Detect which cell encompasses the target text, then output its (X, Y) center coordinate. 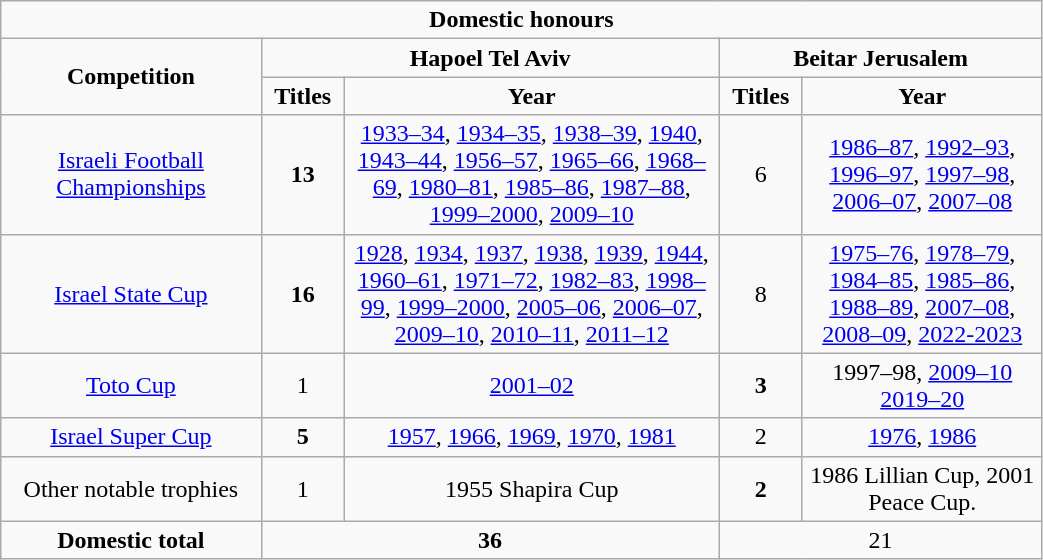
1975–76, 1978–79, 1984–85, 1985–86, 1988–89, 2007–08, 2008–09, 2022-2023 (922, 294)
2001–02 (532, 386)
Israeli Football Championships (131, 174)
1976, 1986 (922, 437)
Hapoel Tel Aviv (490, 58)
1986 Lillian Cup, 2001 Peace Cup. (922, 488)
1986–87, 1992–93, 1996–97, 1997–98, 2006–07, 2007–08 (922, 174)
Israel State Cup (131, 294)
1997–98, 2009–10 2019–20 (922, 386)
Toto Cup (131, 386)
Other notable trophies (131, 488)
3 (760, 386)
Domestic honours (522, 20)
Competition (131, 77)
1928, 1934, 1937, 1938, 1939, 1944, 1960–61, 1971–72, 1982–83, 1998–99, 1999–2000, 2005–06, 2006–07, 2009–10, 2010–11, 2011–12 (532, 294)
36 (490, 540)
13 (302, 174)
16 (302, 294)
Domestic total (131, 540)
1955 Shapira Cup (532, 488)
8 (760, 294)
21 (880, 540)
1933–34, 1934–35, 1938–39, 1940, 1943–44, 1956–57, 1965–66, 1968–69, 1980–81, 1985–86, 1987–88, 1999–2000, 2009–10 (532, 174)
5 (302, 437)
Israel Super Cup (131, 437)
1957, 1966, 1969, 1970, 1981 (532, 437)
Beitar Jerusalem (880, 58)
6 (760, 174)
